Find where the given text appears and provide that cell's center as (X, Y) coordinate. 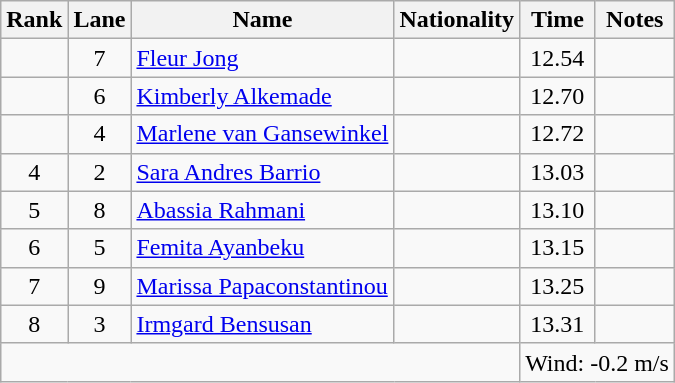
Kimberly Alkemade (262, 96)
12.70 (558, 96)
Abassia Rahmani (262, 210)
9 (100, 286)
Sara Andres Barrio (262, 172)
3 (100, 324)
12.72 (558, 134)
Wind: -0.2 m/s (598, 362)
Nationality (457, 20)
13.25 (558, 286)
Fleur Jong (262, 58)
Notes (634, 20)
Femita Ayanbeku (262, 248)
Time (558, 20)
Rank (34, 20)
Lane (100, 20)
Marissa Papaconstantinou (262, 286)
12.54 (558, 58)
13.10 (558, 210)
Irmgard Bensusan (262, 324)
Name (262, 20)
13.15 (558, 248)
2 (100, 172)
13.31 (558, 324)
13.03 (558, 172)
Marlene van Gansewinkel (262, 134)
